For the text-containing cell, return its midpoint in (X, Y) coordinate format. 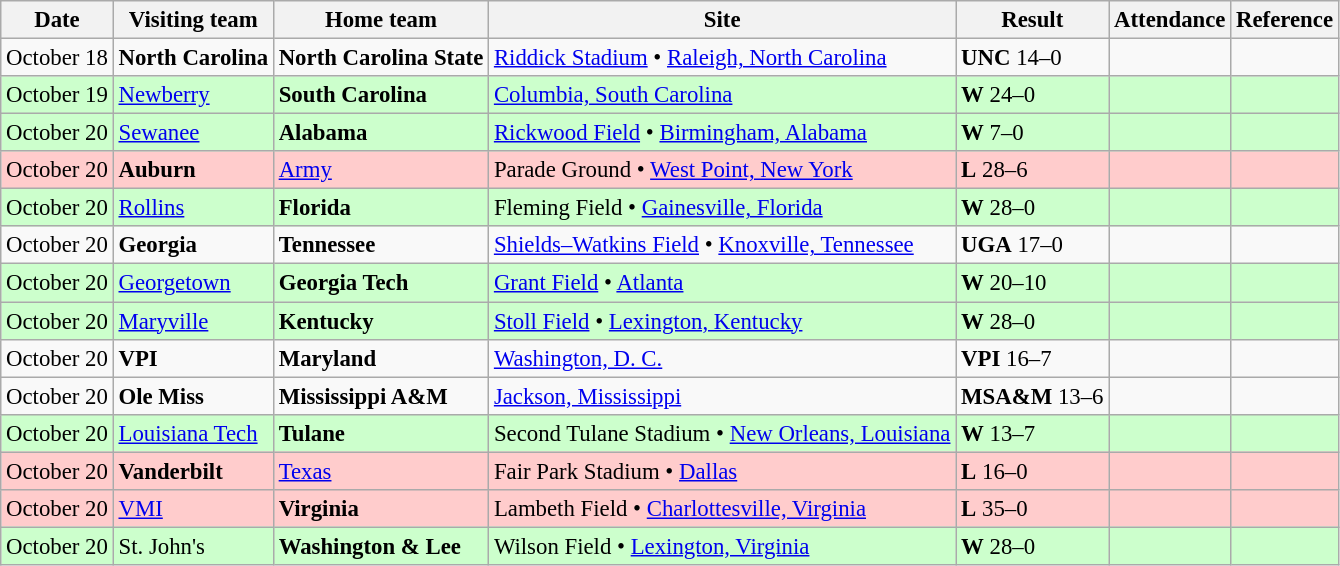
Riddick Stadium • Raleigh, North Carolina (722, 58)
North Carolina State (380, 58)
Visiting team (193, 20)
Rollins (193, 208)
Site (722, 20)
Lambeth Field • Charlottesville, Virginia (722, 509)
W 24–0 (1032, 95)
Shields–Watkins Field • Knoxville, Tennessee (722, 245)
Date (57, 20)
Washington, D. C. (722, 358)
L 35–0 (1032, 509)
MSA&M 13–6 (1032, 396)
Reference (1285, 20)
VPI 16–7 (1032, 358)
Florida (380, 208)
Rickwood Field • Birmingham, Alabama (722, 133)
VPI (193, 358)
Wilson Field • Lexington, Virginia (722, 546)
Newberry (193, 95)
Louisiana Tech (193, 433)
Washington & Lee (380, 546)
UGA 17–0 (1032, 245)
Alabama (380, 133)
Stoll Field • Lexington, Kentucky (722, 321)
St. John's (193, 546)
Georgia (193, 245)
Tulane (380, 433)
Kentucky (380, 321)
South Carolina (380, 95)
North Carolina (193, 58)
Fleming Field • Gainesville, Florida (722, 208)
Attendance (1170, 20)
Grant Field • Atlanta (722, 283)
Vanderbilt (193, 471)
Mississippi A&M (380, 396)
Texas (380, 471)
Home team (380, 20)
Georgetown (193, 283)
October 18 (57, 58)
L 16–0 (1032, 471)
Ole Miss (193, 396)
W 13–7 (1032, 433)
Army (380, 170)
Auburn (193, 170)
Columbia, South Carolina (722, 95)
Parade Ground • West Point, New York (722, 170)
L 28–6 (1032, 170)
Maryville (193, 321)
Virginia (380, 509)
Second Tulane Stadium • New Orleans, Louisiana (722, 433)
Result (1032, 20)
Georgia Tech (380, 283)
Fair Park Stadium • Dallas (722, 471)
Maryland (380, 358)
October 19 (57, 95)
W 20–10 (1032, 283)
UNC 14–0 (1032, 58)
Jackson, Mississippi (722, 396)
W 7–0 (1032, 133)
VMI (193, 509)
Sewanee (193, 133)
Tennessee (380, 245)
